Search for the cell housing the specified text and yield its (x, y) center coordinate. 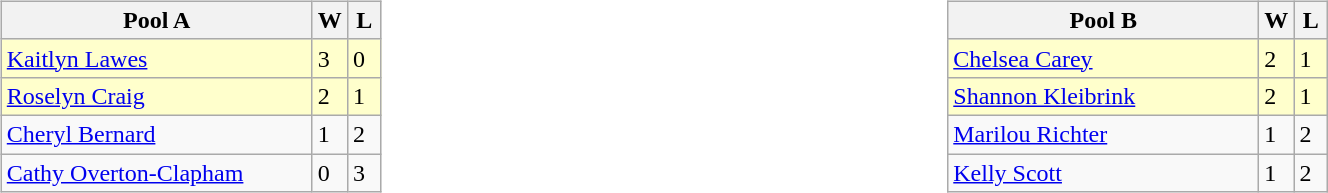
Cathy Overton-Clapham (156, 173)
Marilou Richter (1104, 134)
Chelsea Carey (1104, 58)
Cheryl Bernard (156, 134)
Pool A (156, 20)
Kaitlyn Lawes (156, 58)
Kelly Scott (1104, 173)
Pool B (1104, 20)
Shannon Kleibrink (1104, 96)
Roselyn Craig (156, 96)
